Extract the [x, y] coordinate from the center of the cell holding the provided text.  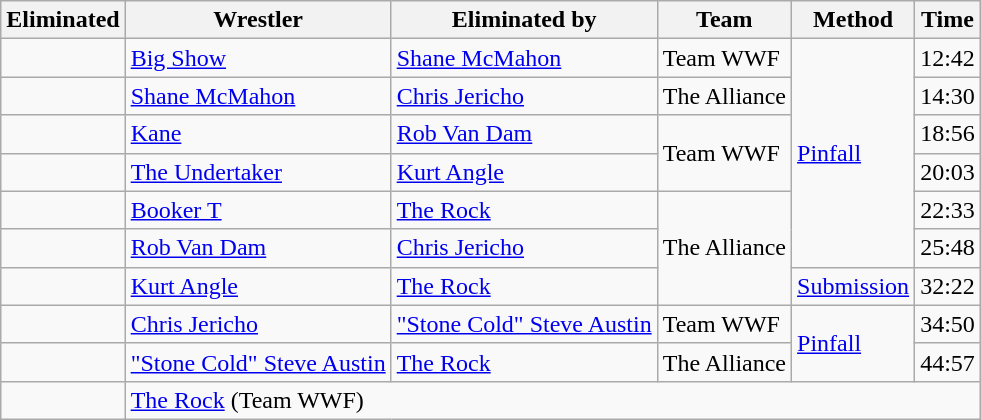
44:57 [948, 362]
34:50 [948, 324]
Wrestler [258, 20]
14:30 [948, 96]
25:48 [948, 248]
Time [948, 20]
Big Show [258, 58]
32:22 [948, 286]
Method [854, 20]
12:42 [948, 58]
22:33 [948, 210]
Eliminated by [524, 20]
Eliminated [63, 20]
Kane [258, 134]
18:56 [948, 134]
Booker T [258, 210]
The Undertaker [258, 172]
The Rock (Team WWF) [552, 400]
20:03 [948, 172]
Team [724, 20]
Submission [854, 286]
